Return (X, Y) of the center of cell containing provided text 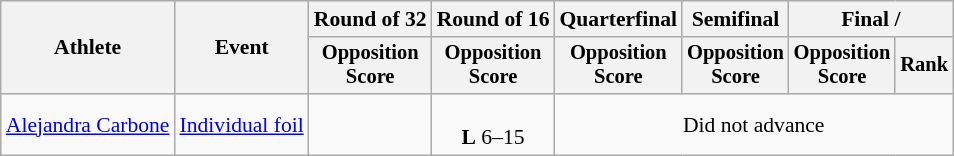
Did not advance (754, 124)
Quarterfinal (619, 19)
Round of 32 (370, 19)
Semifinal (736, 19)
Rank (924, 66)
Alejandra Carbone (88, 124)
Event (242, 48)
Final / (871, 19)
L 6–15 (494, 124)
Individual foil (242, 124)
Athlete (88, 48)
Round of 16 (494, 19)
